Pinpoint the cell where the given text exists, returning its (X, Y) midpoint coordinate. 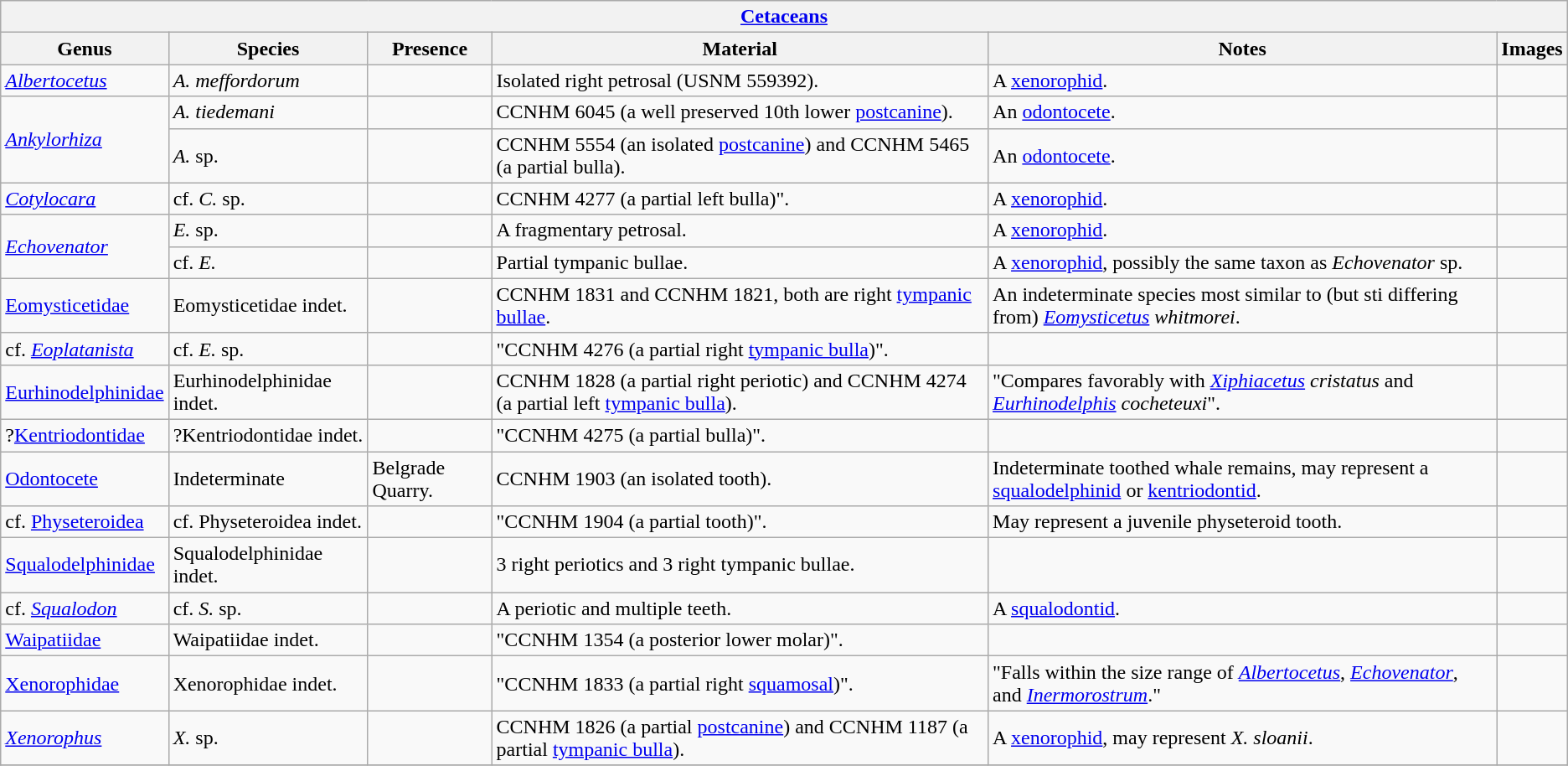
"CCNHM 1904 (a partial tooth)". (740, 522)
Eurhinodelphinidae indet. (268, 392)
"CCNHM 4275 (a partial bulla)". (740, 435)
cf. E. sp. (268, 349)
A. meffordorum (268, 80)
Genus (85, 49)
?Kentriodontidae indet. (268, 435)
cf. Physeteroidea (85, 522)
A xenorophid, may represent X. sloanii. (1243, 738)
Ankylorhiza (85, 139)
May represent a juvenile physeteroid tooth. (1243, 522)
Albertocetus (85, 80)
CCNHM 1826 (a partial postcanine) and CCNHM 1187 (a partial tympanic bulla). (740, 738)
?Kentriodontidae (85, 435)
Indeterminate toothed whale remains, may represent a squalodelphinid or kentriodontid. (1243, 478)
Presence (430, 49)
A. sp. (268, 156)
Odontocete (85, 478)
"CCNHM 1833 (a partial right squamosal)". (740, 684)
X. sp. (268, 738)
A. tiedemani (268, 112)
Xenorophidae indet. (268, 684)
E. sp. (268, 230)
Echovenator (85, 246)
cf. Physeteroidea indet. (268, 522)
CCNHM 6045 (a well preserved 10th lower postcanine). (740, 112)
CCNHM 1903 (an isolated tooth). (740, 478)
"CCNHM 4276 (a partial right tympanic bulla)". (740, 349)
"Falls within the size range of Albertocetus, Echovenator, and Inermorostrum." (1243, 684)
Partial tympanic bullae. (740, 262)
Eomysticetidae indet. (268, 305)
Eurhinodelphinidae (85, 392)
Eomysticetidae (85, 305)
Squalodelphinidae indet. (268, 565)
CCNHM 1828 (a partial right periotic) and CCNHM 4274 (a partial left tympanic bulla). (740, 392)
cf. C. sp. (268, 199)
Xenorophus (85, 738)
cf. Eoplatanista (85, 349)
cf. E. (268, 262)
Waipatiidae indet. (268, 640)
CCNHM 5554 (an isolated postcanine) and CCNHM 5465 (a partial bulla). (740, 156)
Images (1532, 49)
A periotic and multiple teeth. (740, 608)
Notes (1243, 49)
A fragmentary petrosal. (740, 230)
cf. Squalodon (85, 608)
Cetaceans (784, 17)
Belgrade Quarry. (430, 478)
Waipatiidae (85, 640)
"CCNHM 1354 (a posterior lower molar)". (740, 640)
Material (740, 49)
CCNHM 4277 (a partial left bulla)". (740, 199)
Squalodelphinidae (85, 565)
Indeterminate (268, 478)
A xenorophid, possibly the same taxon as Echovenator sp. (1243, 262)
"Compares favorably with Xiphiacetus cristatus and Eurhinodelphis cocheteuxi". (1243, 392)
cf. S. sp. (268, 608)
Isolated right petrosal (USNM 559392). (740, 80)
CCNHM 1831 and CCNHM 1821, both are right tympanic bullae. (740, 305)
Xenorophidae (85, 684)
An indeterminate species most similar to (but sti differing from) Eomysticetus whitmorei. (1243, 305)
Species (268, 49)
A squalodontid. (1243, 608)
Cotylocara (85, 199)
3 right periotics and 3 right tympanic bullae. (740, 565)
